Provide the [X, Y] coordinate of the cell's center where the given text is located.  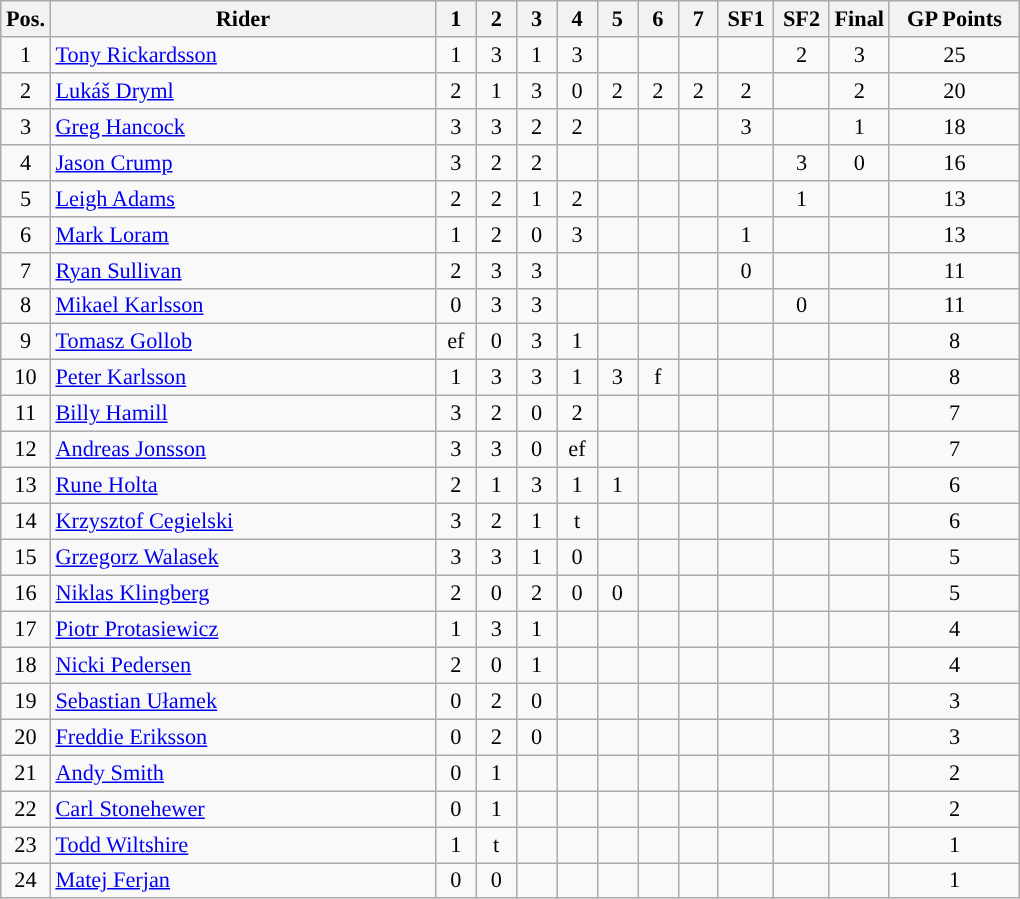
10 [26, 378]
Rider [242, 19]
15 [26, 557]
Peter Karlsson [242, 378]
17 [26, 629]
Andreas Jonsson [242, 450]
Final [859, 19]
Jason Crump [242, 162]
Lukáš Dryml [242, 90]
Mark Loram [242, 234]
Leigh Adams [242, 198]
Greg Hancock [242, 126]
25 [954, 55]
19 [26, 701]
12 [26, 450]
f [658, 378]
SF2 [802, 19]
23 [26, 844]
Matej Ferjan [242, 880]
Ryan Sullivan [242, 270]
Krzysztof Cegielski [242, 521]
Sebastian Ułamek [242, 701]
Freddie Eriksson [242, 737]
Niklas Klingberg [242, 593]
Piotr Protasiewicz [242, 629]
22 [26, 809]
Tomasz Gollob [242, 342]
Mikael Karlsson [242, 306]
Tony Rickardsson [242, 55]
Nicki Pedersen [242, 665]
14 [26, 521]
Pos. [26, 19]
Carl Stonehewer [242, 809]
9 [26, 342]
SF1 [746, 19]
Grzegorz Walasek [242, 557]
Andy Smith [242, 773]
Billy Hamill [242, 414]
24 [26, 880]
21 [26, 773]
GP Points [954, 19]
Todd Wiltshire [242, 844]
Rune Holta [242, 485]
